From the cell containing the given text, extract its center point as (X, Y) coordinate. 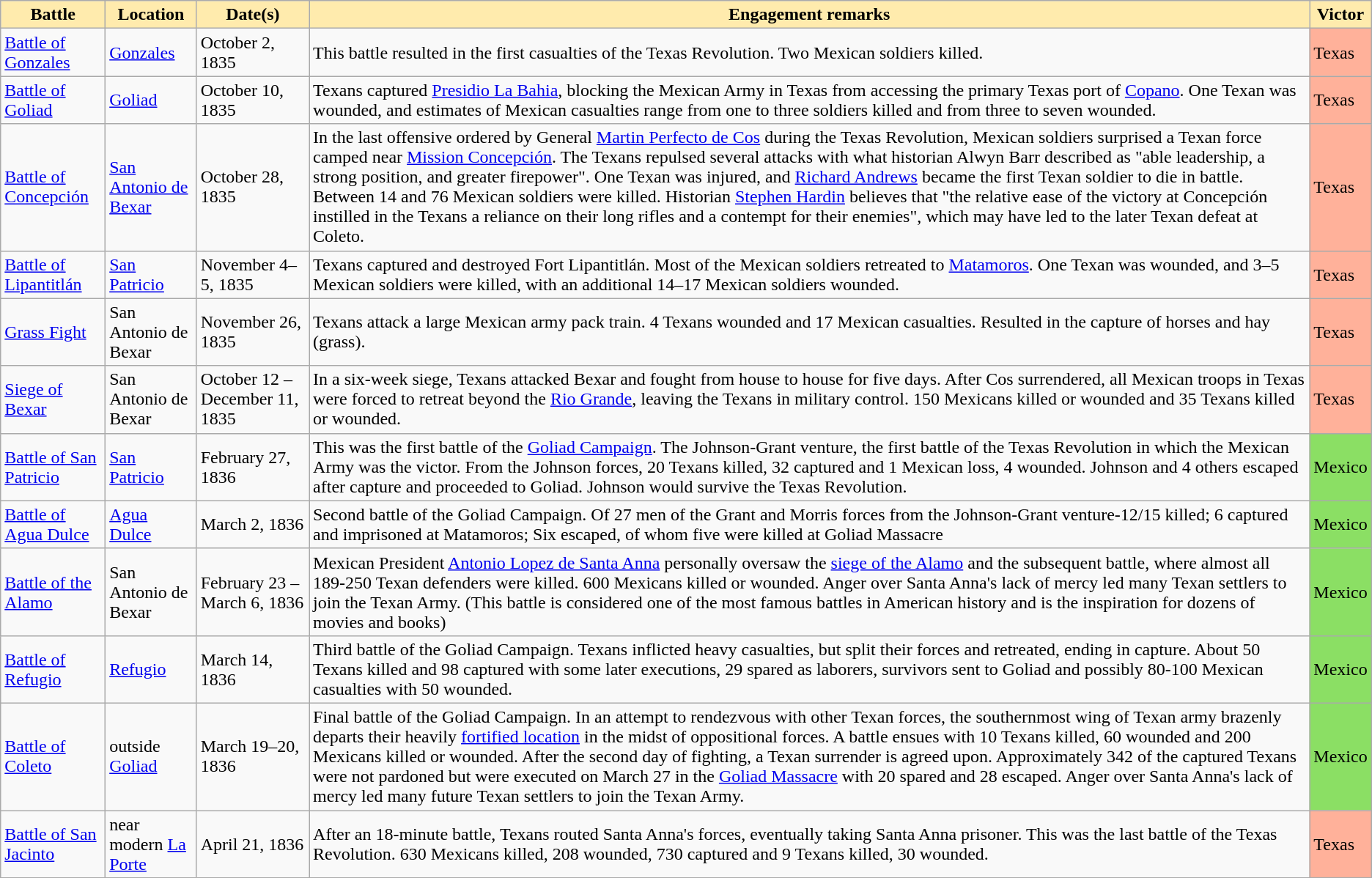
Battle of Concepción (53, 188)
Battle of Coleto (53, 756)
Battle of Lipantitlán (53, 274)
Date(s) (252, 15)
Battle of San Jacinto (53, 844)
November 26, 1835 (252, 332)
Battle (53, 15)
Battle of San Patricio (53, 467)
April 21, 1836 (252, 844)
October 28, 1835 (252, 188)
February 27, 1836 (252, 467)
Texans attack a large Mexican army pack train. 4 Texans wounded and 17 Mexican casualties. Resulted in the capture of horses and hay (grass). (809, 332)
November 4–5, 1835 (252, 274)
near modern La Porte (151, 844)
Battle of Agua Dulce (53, 525)
Battle of the Alamo (53, 592)
Grass Fight (53, 332)
Gonzales (151, 53)
Goliad (151, 100)
October 10, 1835 (252, 100)
October 2, 1835 (252, 53)
Engagement remarks (809, 15)
February 23 – March 6, 1836 (252, 592)
This battle resulted in the first casualties of the Texas Revolution. Two Mexican soldiers killed. (809, 53)
Siege of Bexar (53, 399)
March 14, 1836 (252, 669)
October 12 – December 11, 1835 (252, 399)
Victor (1340, 15)
outside Goliad (151, 756)
Location (151, 15)
Battle of Refugio (53, 669)
Battle of Gonzales (53, 53)
March 19–20, 1836 (252, 756)
March 2, 1836 (252, 525)
Battle of Goliad (53, 100)
Agua Dulce (151, 525)
Refugio (151, 669)
